Identify which cell holds the provided text, then report its (X, Y) central coordinate. 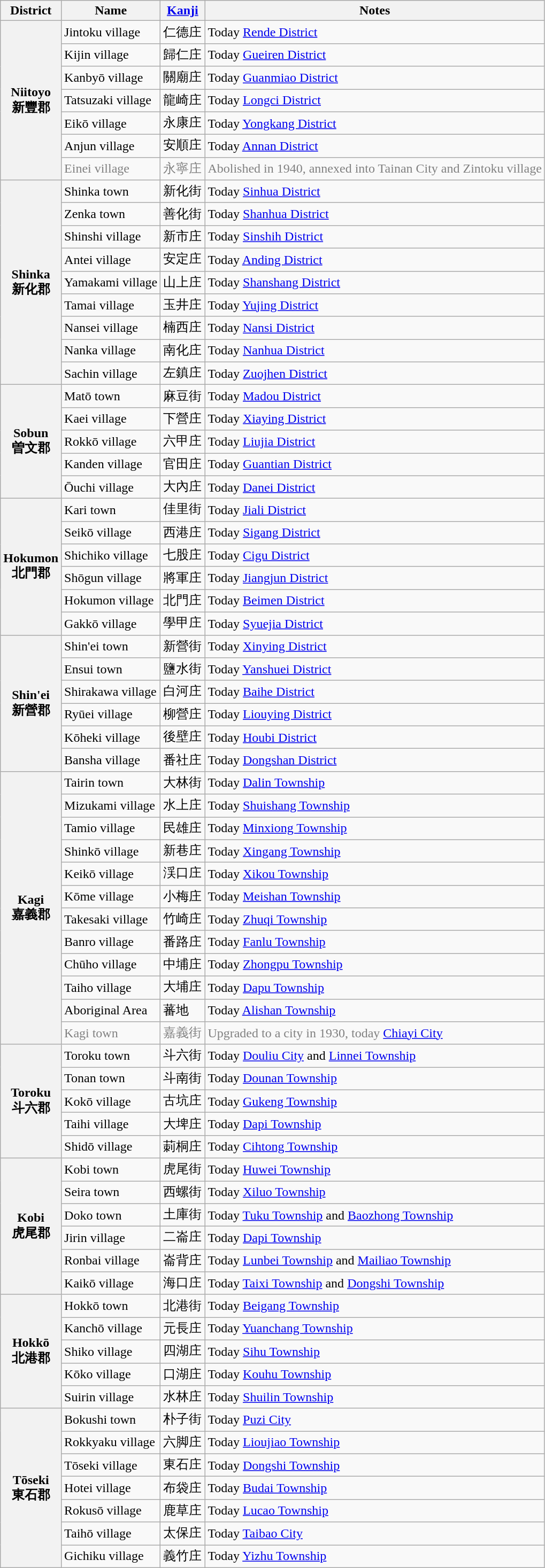
西螺街 (183, 1193)
Today Longci District (375, 100)
小梅庄 (183, 897)
七股庄 (183, 556)
將軍庄 (183, 578)
南化庄 (183, 351)
District (31, 11)
Taihō village (111, 1534)
Ronbai village (111, 1260)
布袋庄 (183, 1488)
Today Shuishang Township (375, 806)
Kokō village (111, 1101)
Keikō village (111, 874)
Ōuchi village (111, 487)
Shichiko village (111, 556)
Notes (375, 11)
Nansei village (111, 328)
大埔庄 (183, 988)
竹崎庄 (183, 919)
Seira town (111, 1193)
Today Yizhu Township (375, 1556)
Banro village (111, 942)
民雄庄 (183, 828)
Today Taixi Township and Dongshi Township (375, 1284)
莿桐庄 (183, 1147)
佳里街 (183, 510)
下營庄 (183, 419)
Kanji (183, 11)
Today Gueiren District (375, 55)
左鎮庄 (183, 373)
六脚庄 (183, 1443)
Matō town (111, 397)
Antei village (111, 260)
Today Jiali District (375, 510)
古坑庄 (183, 1101)
朴子街 (183, 1419)
Today Jiangjun District (375, 578)
新營街 (183, 647)
義竹庄 (183, 1556)
Sachin village (111, 373)
土庫街 (183, 1215)
Hokumon village (111, 601)
鹽水街 (183, 669)
Shinka town (111, 191)
太保庄 (183, 1534)
永康庄 (183, 123)
Today Xiaying District (375, 419)
Shōgun village (111, 578)
Bokushi town (111, 1419)
Shinkō village (111, 851)
Today Alishan Township (375, 1010)
Today Gukeng Township (375, 1101)
Niitoyo新豐郡 (31, 100)
Today Dongshi Township (375, 1465)
Today Lucao Township (375, 1510)
Today Guanmiao District (375, 78)
Today Xiluo Township (375, 1193)
Today Cihtong Township (375, 1147)
Toroku town (111, 1056)
後壁庄 (183, 738)
山上庄 (183, 282)
Kanbyō village (111, 78)
東石庄 (183, 1465)
Today Douliu City and Linnei Township (375, 1056)
Today Tuku Township and Baozhong Township (375, 1215)
Today Liujia District (375, 441)
永寧庄 (183, 169)
Today Yongkang District (375, 123)
二崙庄 (183, 1238)
六甲庄 (183, 441)
Toroku斗六郡 (31, 1101)
Tamai village (111, 306)
西港庄 (183, 532)
Today Taibao City (375, 1534)
Shinka新化郡 (31, 282)
Jirin village (111, 1238)
Shiko village (111, 1351)
四湖庄 (183, 1351)
斗南街 (183, 1078)
Rokkō village (111, 441)
柳營庄 (183, 715)
Today Dalin Township (375, 782)
口湖庄 (183, 1375)
番社庄 (183, 760)
Today Liouying District (375, 715)
Takesaki village (111, 919)
Gichiku village (111, 1556)
龍崎庄 (183, 100)
Today Dongshan District (375, 760)
Tamio village (111, 828)
Kagi嘉義郡 (31, 907)
Hokkō北港郡 (31, 1351)
Yamakami village (111, 282)
鹿草庄 (183, 1510)
Kari town (111, 510)
Bansha village (111, 760)
Shidō village (111, 1147)
Shinshi village (111, 237)
Hokkō town (111, 1306)
Ensui town (111, 669)
Today Nansi District (375, 328)
新市庄 (183, 237)
蕃地 (183, 1010)
Today Zhongpu Township (375, 965)
Name (111, 11)
Upgraded to a city in 1930, today Chiayi City (375, 1034)
Today Shanhua District (375, 214)
Taiho village (111, 988)
Tōseki東石郡 (31, 1488)
Today Yuanchang Township (375, 1329)
楠西庄 (183, 328)
水上庄 (183, 806)
Shin'ei新營郡 (31, 703)
新化街 (183, 191)
Tatsuzaki village (111, 100)
Kijin village (111, 55)
斗六街 (183, 1056)
Today Baihe District (375, 692)
Kobi虎尾郡 (31, 1226)
Today Cigu District (375, 556)
善化街 (183, 214)
Kaei village (111, 419)
Jintoku village (111, 32)
Kanden village (111, 465)
Kanchō village (111, 1329)
Hotei village (111, 1488)
Today Puzi City (375, 1419)
Taihi village (111, 1124)
Chūho village (111, 965)
Seikō village (111, 532)
Anjun village (111, 146)
嘉義街 (183, 1034)
Eikō village (111, 123)
Doko town (111, 1215)
Tōseki village (111, 1465)
Today Danei District (375, 487)
Ryūei village (111, 715)
Today Anding District (375, 260)
Today Yanshuei District (375, 669)
Kagi town (111, 1034)
Today Xingang Township (375, 851)
官田庄 (183, 465)
Today Sigang District (375, 532)
崙背庄 (183, 1260)
Zenka town (111, 214)
Today Fanlu Township (375, 942)
安順庄 (183, 146)
Today Xinying District (375, 647)
Today Houbi District (375, 738)
Today Dounan Township (375, 1078)
關廟庄 (183, 78)
Sobun曽文郡 (31, 441)
Today Sihu Township (375, 1351)
Hokumon北門郡 (31, 566)
麻豆街 (183, 397)
水林庄 (183, 1397)
Kōme village (111, 897)
Mizukami village (111, 806)
Einei village (111, 169)
Tairin town (111, 782)
仁德庄 (183, 32)
Today Madou District (375, 397)
Today Yujing District (375, 306)
Kobi town (111, 1169)
Shin'ei town (111, 647)
Tonan town (111, 1078)
Today Zhuqi Township (375, 919)
中埔庄 (183, 965)
歸仁庄 (183, 55)
白河庄 (183, 692)
Today Rende District (375, 32)
渓口庄 (183, 874)
Today Lunbei Township and Mailiao Township (375, 1260)
Today Beimen District (375, 601)
大內庄 (183, 487)
元長庄 (183, 1329)
大林街 (183, 782)
Today Budai Township (375, 1488)
番路庄 (183, 942)
安定庄 (183, 260)
Aboriginal Area (111, 1010)
Kaikō village (111, 1284)
Gakkō village (111, 623)
學甲庄 (183, 623)
Today Xikou Township (375, 874)
Abolished in 1940, annexed into Tainan City and Zintoku village (375, 169)
Today Zuojhen District (375, 373)
Kōko village (111, 1375)
Today Huwei Township (375, 1169)
大埤庄 (183, 1124)
Kōheki village (111, 738)
Today Guantian District (375, 465)
Rokusō village (111, 1510)
Today Syuejia District (375, 623)
北門庄 (183, 601)
Suirin village (111, 1397)
Today Beigang Township (375, 1306)
Rokkyaku village (111, 1443)
Today Sinshih District (375, 237)
Today Minxiong Township (375, 828)
海口庄 (183, 1284)
Today Dapu Township (375, 988)
Today Meishan Township (375, 897)
北港街 (183, 1306)
Nanka village (111, 351)
玉井庄 (183, 306)
Today Annan District (375, 146)
Today Shuilin Township (375, 1397)
Today Shanshang District (375, 282)
新巷庄 (183, 851)
Today Nanhua District (375, 351)
Today Sinhua District (375, 191)
虎尾街 (183, 1169)
Today Kouhu Township (375, 1375)
Shirakawa village (111, 692)
Today Lioujiao Township (375, 1443)
